Output the [X, Y] coordinate of the center of the cell containing the given text.  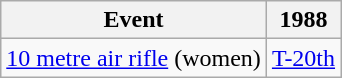
T-20th [303, 58]
Event [134, 20]
10 metre air rifle (women) [134, 58]
1988 [303, 20]
